Provide the (X, Y) coordinate of the cell's center where the given text is located.  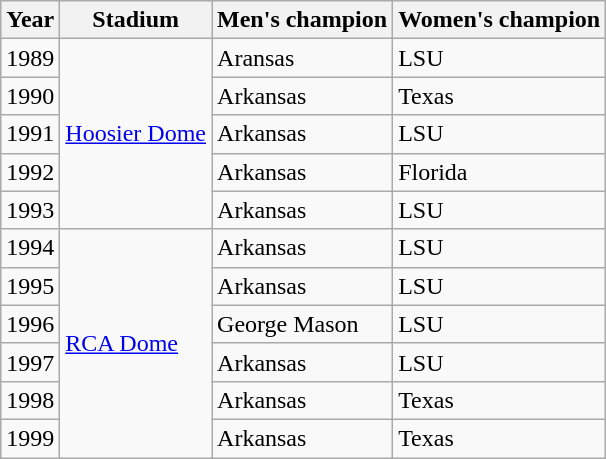
RCA Dome (136, 343)
Hoosier Dome (136, 134)
Stadium (136, 20)
Women's champion (500, 20)
Year (30, 20)
1998 (30, 400)
1990 (30, 96)
1999 (30, 438)
1993 (30, 210)
1991 (30, 134)
1992 (30, 172)
Florida (500, 172)
Aransas (302, 58)
1996 (30, 324)
Men's champion (302, 20)
1994 (30, 248)
1997 (30, 362)
1995 (30, 286)
George Mason (302, 324)
1989 (30, 58)
